Capture the cell that displays the provided text and extract its [x, y] central coordinate. 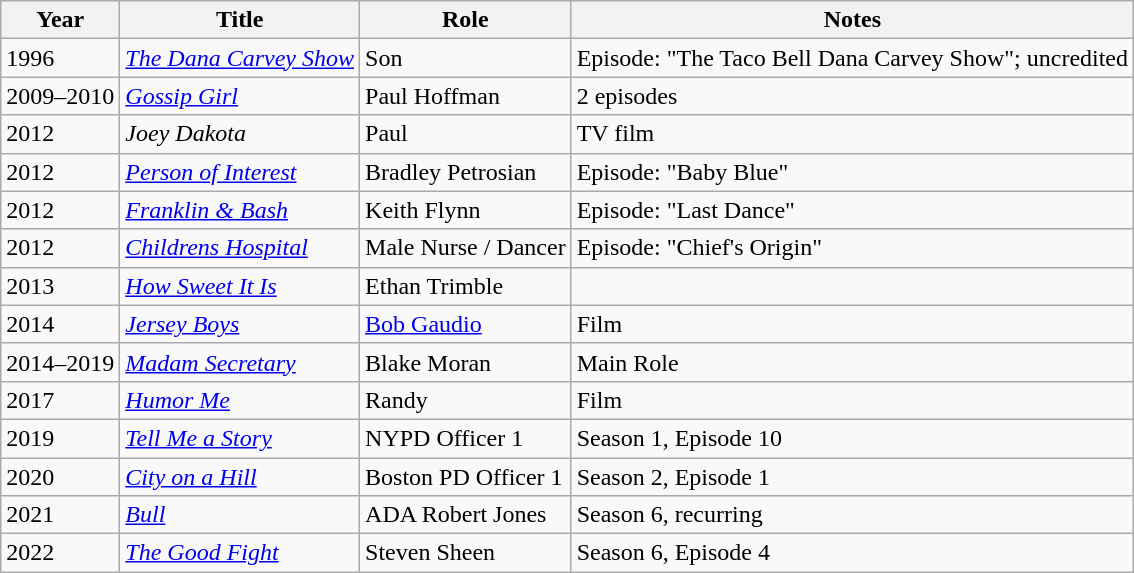
Episode: "Chief's Origin" [852, 248]
2013 [60, 286]
2014–2019 [60, 362]
Person of Interest [240, 172]
Year [60, 20]
2020 [60, 477]
Season 2, Episode 1 [852, 477]
The Good Fight [240, 553]
Keith Flynn [466, 210]
The Dana Carvey Show [240, 58]
2022 [60, 553]
Episode: "Baby Blue" [852, 172]
Episode: "Last Dance" [852, 210]
Madam Secretary [240, 362]
Joey Dakota [240, 134]
Bull [240, 515]
Season 6, Episode 4 [852, 553]
2017 [60, 400]
Gossip Girl [240, 96]
Steven Sheen [466, 553]
Role [466, 20]
Blake Moran [466, 362]
Season 6, recurring [852, 515]
Title [240, 20]
Randy [466, 400]
2014 [60, 324]
2009–2010 [60, 96]
Paul Hoffman [466, 96]
Paul [466, 134]
ADA Robert Jones [466, 515]
Ethan Trimble [466, 286]
Season 1, Episode 10 [852, 438]
Humor Me [240, 400]
Episode: "The Taco Bell Dana Carvey Show"; uncredited [852, 58]
2019 [60, 438]
Boston PD Officer 1 [466, 477]
Notes [852, 20]
Male Nurse / Dancer [466, 248]
NYPD Officer 1 [466, 438]
Main Role [852, 362]
City on a Hill [240, 477]
Bob Gaudio [466, 324]
Jersey Boys [240, 324]
Tell Me a Story [240, 438]
Son [466, 58]
Bradley Petrosian [466, 172]
How Sweet It Is [240, 286]
1996 [60, 58]
2 episodes [852, 96]
TV film [852, 134]
2021 [60, 515]
Childrens Hospital [240, 248]
Franklin & Bash [240, 210]
